Identify which cell holds the provided text, then report its (X, Y) central coordinate. 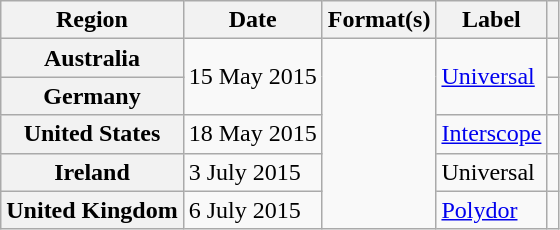
15 May 2015 (252, 77)
3 July 2015 (252, 172)
Germany (92, 96)
Ireland (92, 172)
Region (92, 20)
18 May 2015 (252, 134)
Australia (92, 58)
6 July 2015 (252, 210)
Format(s) (379, 20)
Date (252, 20)
Polydor (492, 210)
United States (92, 134)
Interscope (492, 134)
United Kingdom (92, 210)
Label (492, 20)
